For the text-containing cell, return its midpoint in [X, Y] coordinate format. 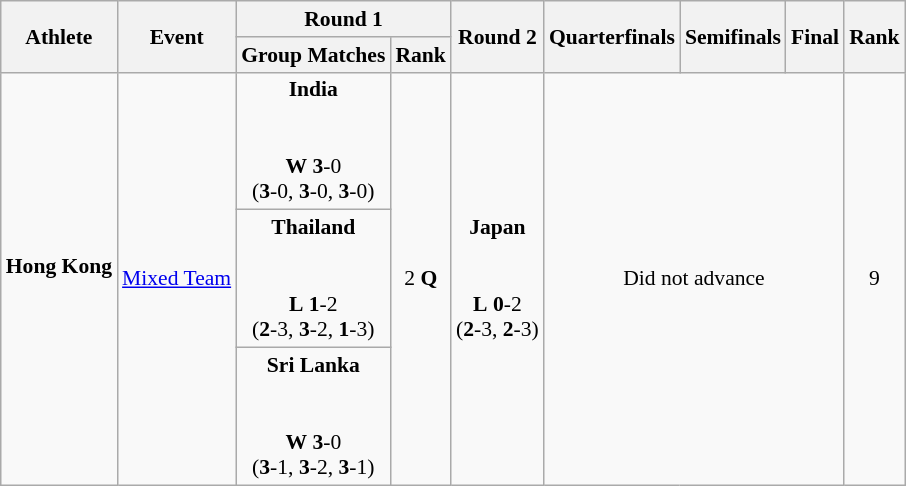
Final [815, 36]
9 [874, 278]
Thailand L 1-2 (2-3, 3-2, 1-3) [313, 279]
Event [176, 36]
2 Q [420, 278]
Sri Lanka W 3-0 (3-1, 3-2, 3-1) [313, 417]
Semifinals [733, 36]
Hong Kong [59, 278]
Quarterfinals [612, 36]
Group Matches [313, 55]
Round 1 [344, 19]
Round 2 [498, 36]
Japan L 0-2 (2-3, 2-3) [498, 278]
Mixed Team [176, 278]
India W 3-0 (3-0, 3-0, 3-0) [313, 141]
Athlete [59, 36]
Did not advance [694, 278]
